From the cell containing the given text, extract its center point as (x, y) coordinate. 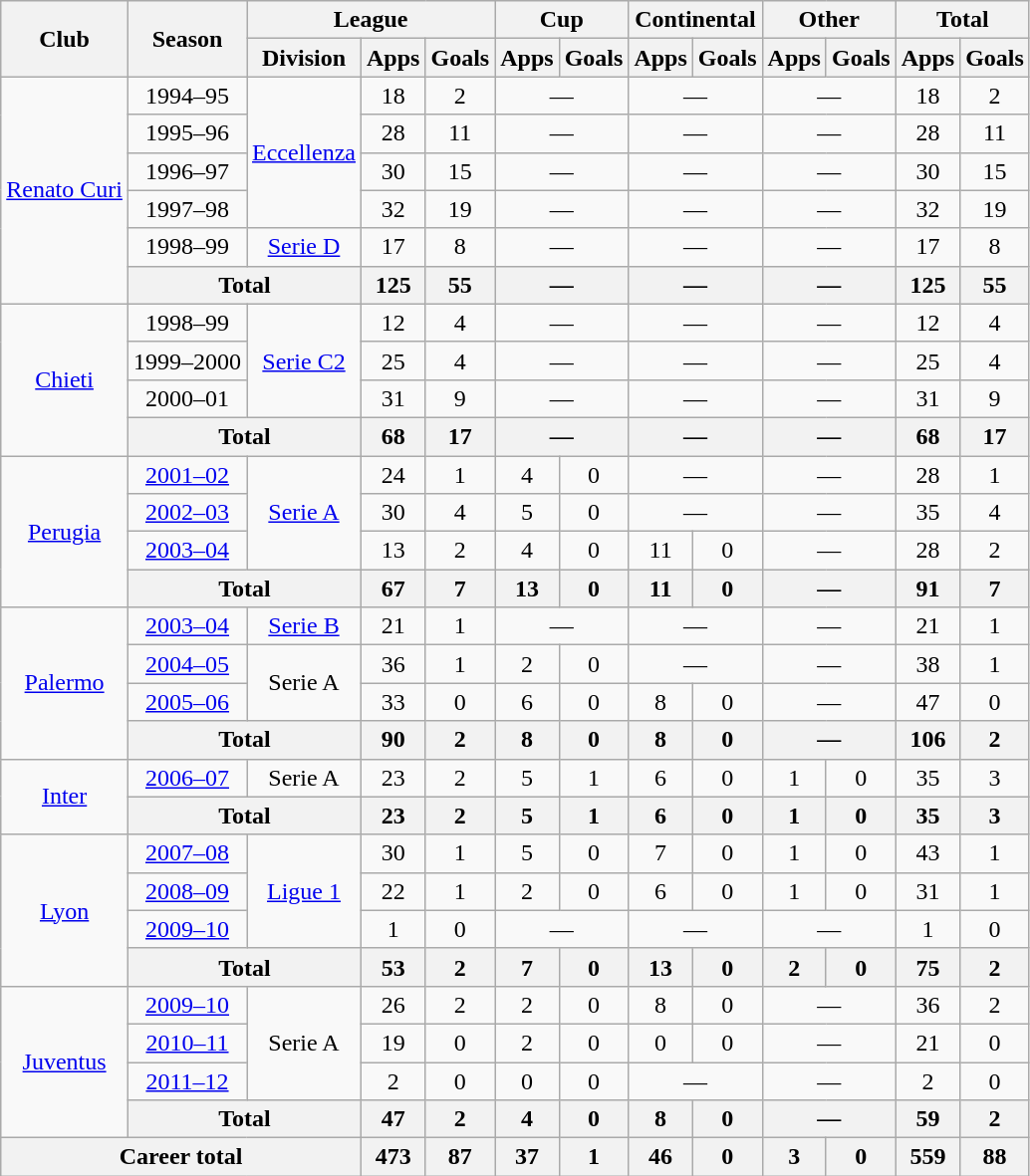
Ligue 1 (305, 891)
2008–09 (187, 891)
67 (393, 588)
26 (393, 1005)
Perugia (65, 532)
1997–98 (187, 209)
1995–96 (187, 133)
88 (995, 1157)
22 (393, 891)
59 (927, 1119)
38 (927, 664)
2007–08 (187, 853)
League (371, 20)
2005–06 (187, 702)
Renato Curi (65, 190)
90 (393, 740)
Palermo (65, 683)
1999–2000 (187, 360)
106 (927, 740)
Serie C2 (305, 360)
473 (393, 1157)
53 (393, 967)
37 (527, 1157)
Other (829, 20)
Inter (65, 797)
2000–01 (187, 398)
2011–12 (187, 1080)
559 (927, 1157)
87 (460, 1157)
2006–07 (187, 778)
Continental (695, 20)
2004–05 (187, 664)
91 (927, 588)
2002–03 (187, 513)
24 (393, 475)
Division (305, 58)
2001–02 (187, 475)
Eccellenza (305, 152)
Season (187, 39)
Juventus (65, 1061)
Chieti (65, 379)
2010–11 (187, 1043)
43 (927, 853)
Career total (181, 1157)
Serie D (305, 247)
1996–97 (187, 171)
1994–95 (187, 96)
46 (660, 1157)
75 (927, 967)
Club (65, 39)
Cup (562, 20)
Serie B (305, 626)
33 (393, 702)
Lyon (65, 910)
